For the text-containing cell, return its midpoint in [x, y] coordinate format. 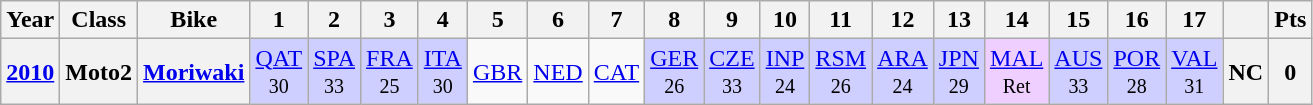
INP24 [785, 72]
14 [1016, 20]
Bike [194, 20]
ARA24 [903, 72]
QAT30 [279, 72]
13 [958, 20]
16 [1137, 20]
JPN29 [958, 72]
9 [732, 20]
AUS33 [1078, 72]
7 [616, 20]
0 [1290, 72]
Pts [1290, 20]
ITA30 [442, 72]
15 [1078, 20]
Moto2 [99, 72]
Moriwaki [194, 72]
11 [841, 20]
NC [1246, 72]
MALRet [1016, 72]
2 [334, 20]
FRA25 [390, 72]
Year [30, 20]
POR28 [1137, 72]
17 [1194, 20]
VAL31 [1194, 72]
CZE33 [732, 72]
CAT [616, 72]
4 [442, 20]
Class [99, 20]
3 [390, 20]
GER26 [674, 72]
12 [903, 20]
GBR [497, 72]
1 [279, 20]
6 [558, 20]
RSM26 [841, 72]
NED [558, 72]
5 [497, 20]
10 [785, 20]
SPA33 [334, 72]
8 [674, 20]
2010 [30, 72]
